Detect which cell encompasses the target text, then output its [X, Y] center coordinate. 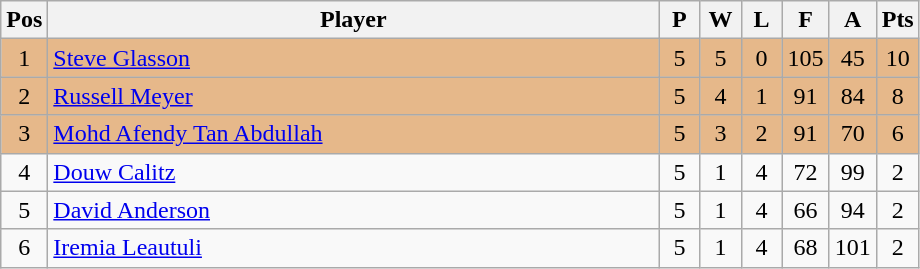
Pos [24, 20]
Russell Meyer [354, 96]
David Anderson [354, 210]
10 [898, 58]
0 [762, 58]
F [806, 20]
8 [898, 96]
Pts [898, 20]
45 [852, 58]
Douw Calitz [354, 172]
70 [852, 134]
68 [806, 248]
66 [806, 210]
W [720, 20]
84 [852, 96]
Player [354, 20]
Mohd Afendy Tan Abdullah [354, 134]
72 [806, 172]
A [852, 20]
Steve Glasson [354, 58]
105 [806, 58]
Iremia Leautuli [354, 248]
101 [852, 248]
99 [852, 172]
94 [852, 210]
L [762, 20]
P [680, 20]
